Extract the (X, Y) coordinate from the center of the cell holding the provided text.  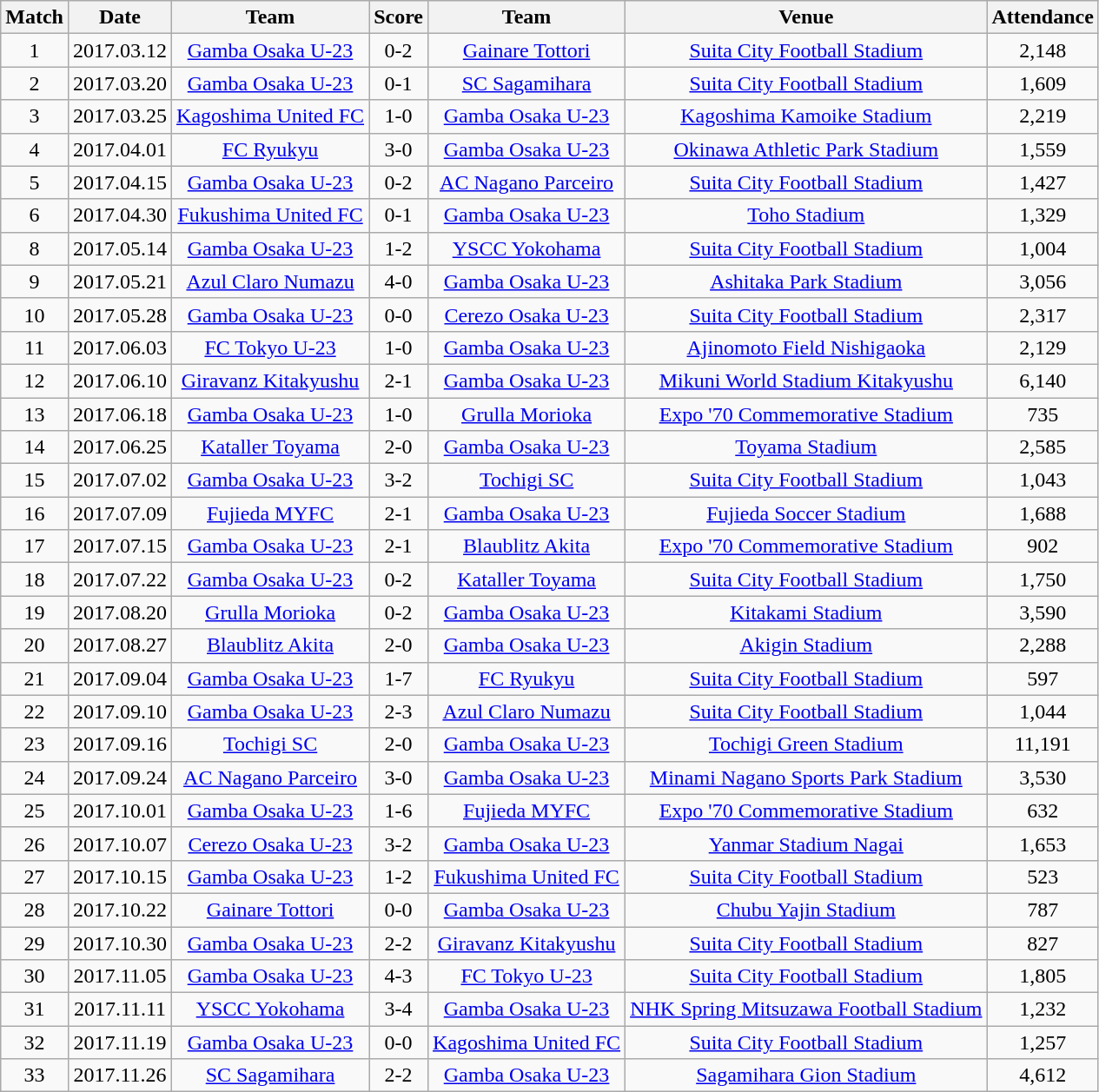
12 (35, 381)
Sagamihara Gion Stadium (806, 1075)
20 (35, 645)
1,609 (1043, 83)
Tochigi Green Stadium (806, 745)
18 (35, 579)
Toyama Stadium (806, 447)
Akigin Stadium (806, 645)
1 (35, 50)
2017.05.21 (120, 281)
1,559 (1043, 149)
2017.03.12 (120, 50)
3,056 (1043, 281)
2,129 (1043, 347)
2017.04.01 (120, 149)
2017.08.27 (120, 645)
32 (35, 1042)
22 (35, 711)
24 (35, 778)
2-3 (399, 711)
5 (35, 182)
Fujieda Soccer Stadium (806, 513)
3-4 (399, 1009)
632 (1043, 811)
NHK Spring Mitsuzawa Football Stadium (806, 1009)
31 (35, 1009)
2,219 (1043, 116)
10 (35, 314)
1,653 (1043, 844)
1,750 (1043, 579)
23 (35, 745)
2017.03.25 (120, 116)
11 (35, 347)
4-0 (399, 281)
17 (35, 546)
4 (35, 149)
Minami Nagano Sports Park Stadium (806, 778)
2017.05.28 (120, 314)
2,585 (1043, 447)
523 (1043, 877)
Chubu Yajin Stadium (806, 910)
1,805 (1043, 976)
787 (1043, 910)
25 (35, 811)
1,043 (1043, 480)
3,590 (1043, 612)
4,612 (1043, 1075)
14 (35, 447)
2017.09.10 (120, 711)
1,004 (1043, 248)
27 (35, 877)
2017.05.14 (120, 248)
1-6 (399, 811)
2017.07.09 (120, 513)
21 (35, 678)
3,530 (1043, 778)
1,688 (1043, 513)
Ashitaka Park Stadium (806, 281)
2017.10.01 (120, 811)
Match (35, 17)
28 (35, 910)
1,232 (1043, 1009)
2017.11.26 (120, 1075)
2017.10.15 (120, 877)
Venue (806, 17)
Kagoshima Kamoike Stadium (806, 116)
2017.04.30 (120, 215)
33 (35, 1075)
827 (1043, 943)
2017.07.22 (120, 579)
2017.11.19 (120, 1042)
9 (35, 281)
4-3 (399, 976)
19 (35, 612)
2017.09.24 (120, 778)
30 (35, 976)
597 (1043, 678)
1,044 (1043, 711)
29 (35, 943)
735 (1043, 414)
26 (35, 844)
1,257 (1043, 1042)
2,148 (1043, 50)
2017.09.04 (120, 678)
2017.10.07 (120, 844)
2017.11.05 (120, 976)
2017.10.30 (120, 943)
2017.04.15 (120, 182)
1-7 (399, 678)
11,191 (1043, 745)
2 (35, 83)
3 (35, 116)
Toho Stadium (806, 215)
Mikuni World Stadium Kitakyushu (806, 381)
Yanmar Stadium Nagai (806, 844)
2017.07.15 (120, 546)
8 (35, 248)
1,427 (1043, 182)
2017.07.02 (120, 480)
Kitakami Stadium (806, 612)
Date (120, 17)
15 (35, 480)
2017.09.16 (120, 745)
2017.10.22 (120, 910)
2017.06.25 (120, 447)
Score (399, 17)
6,140 (1043, 381)
2017.11.11 (120, 1009)
2017.06.03 (120, 347)
16 (35, 513)
1,329 (1043, 215)
902 (1043, 546)
2017.06.18 (120, 414)
2017.06.10 (120, 381)
13 (35, 414)
Attendance (1043, 17)
Okinawa Athletic Park Stadium (806, 149)
2017.08.20 (120, 612)
2,288 (1043, 645)
Ajinomoto Field Nishigaoka (806, 347)
2017.03.20 (120, 83)
6 (35, 215)
2,317 (1043, 314)
